Identify which cell holds the provided text, then report its (X, Y) central coordinate. 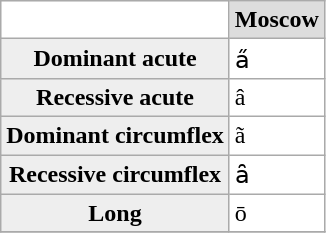
Moscow (276, 20)
â (276, 97)
ȃ (276, 174)
Dominant acute (116, 59)
Dominant circumflex (116, 135)
a̋ (276, 59)
Recessive acute (116, 97)
Recessive circumflex (116, 174)
ã (276, 135)
Long (116, 213)
ō (276, 213)
